Pinpoint the cell where the given text exists, returning its [X, Y] midpoint coordinate. 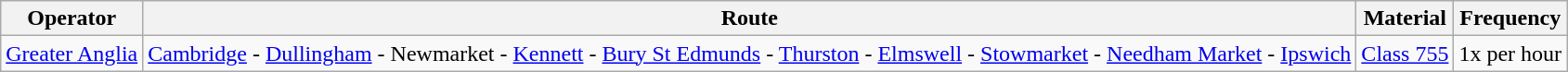
Route [750, 18]
1x per hour [1510, 54]
Operator [72, 18]
Frequency [1510, 18]
Material [1406, 18]
Greater Anglia [72, 54]
Cambridge - Dullingham - Newmarket - Kennett - Bury St Edmunds - Thurston - Elmswell - Stowmarket - Needham Market - Ipswich [750, 54]
Class 755 [1406, 54]
